Find where the given text appears and provide that cell's center as (X, Y) coordinate. 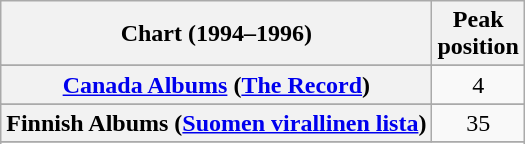
Peakposition (478, 34)
4 (478, 85)
Chart (1994–1996) (216, 34)
35 (478, 123)
Finnish Albums (Suomen virallinen lista) (216, 123)
Canada Albums (The Record) (216, 85)
